Search for the cell housing the specified text and yield its [X, Y] center coordinate. 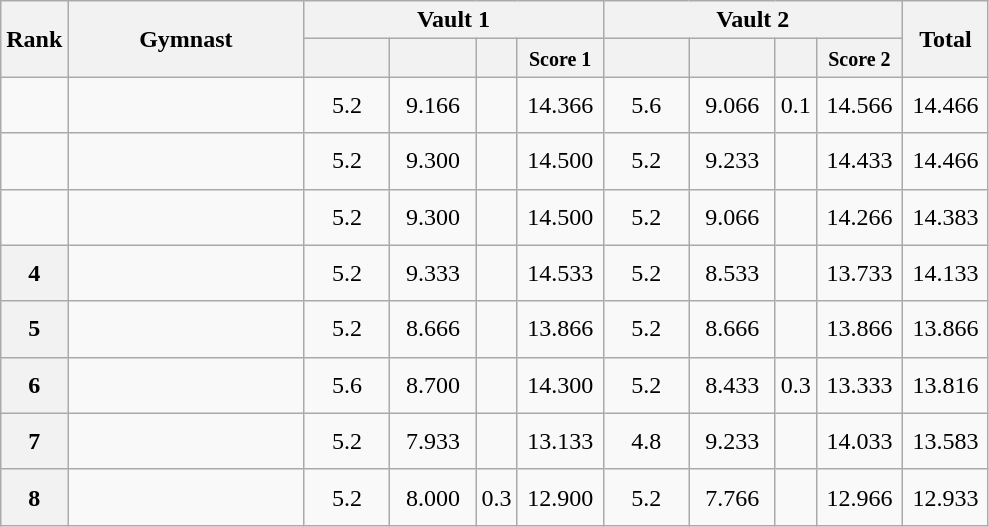
6 [34, 385]
12.933 [945, 497]
Score 2 [859, 58]
Vault 1 [454, 20]
14.266 [859, 217]
0.1 [796, 105]
Vault 2 [752, 20]
12.966 [859, 497]
13.583 [945, 441]
13.733 [859, 273]
7 [34, 441]
14.433 [859, 161]
4.8 [646, 441]
14.383 [945, 217]
9.166 [433, 105]
13.816 [945, 385]
14.566 [859, 105]
7.933 [433, 441]
13.133 [560, 441]
5 [34, 329]
13.333 [859, 385]
12.900 [560, 497]
8.533 [732, 273]
7.766 [732, 497]
14.033 [859, 441]
14.133 [945, 273]
4 [34, 273]
8 [34, 497]
Score 1 [560, 58]
8.433 [732, 385]
Rank [34, 39]
Total [945, 39]
14.366 [560, 105]
14.533 [560, 273]
9.333 [433, 273]
8.000 [433, 497]
Gymnast [186, 39]
14.300 [560, 385]
8.700 [433, 385]
